Identify which cell holds the provided text, then report its [X, Y] central coordinate. 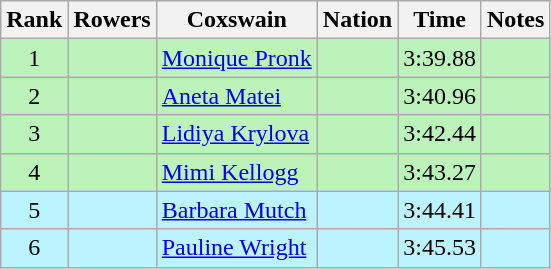
Time [440, 20]
Monique Pronk [236, 58]
3:43.27 [440, 172]
Coxswain [236, 20]
Mimi Kellogg [236, 172]
3:45.53 [440, 248]
Pauline Wright [236, 248]
3 [34, 134]
3:42.44 [440, 134]
Barbara Mutch [236, 210]
Rank [34, 20]
6 [34, 248]
Rowers [112, 20]
1 [34, 58]
Nation [357, 20]
Lidiya Krylova [236, 134]
4 [34, 172]
5 [34, 210]
Aneta Matei [236, 96]
3:40.96 [440, 96]
3:39.88 [440, 58]
2 [34, 96]
Notes [515, 20]
3:44.41 [440, 210]
